Output the [x, y] coordinate of the center of the cell containing the given text.  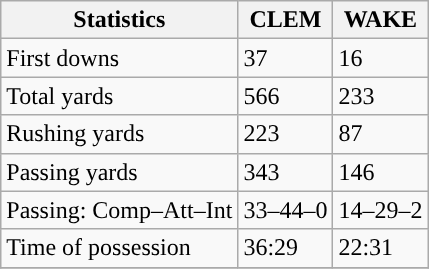
16 [380, 58]
36:29 [286, 248]
First downs [120, 58]
Rushing yards [120, 134]
Time of possession [120, 248]
Passing: Comp–Att–Int [120, 210]
87 [380, 134]
233 [380, 96]
Passing yards [120, 172]
14–29–2 [380, 210]
566 [286, 96]
CLEM [286, 20]
Total yards [120, 96]
WAKE [380, 20]
223 [286, 134]
37 [286, 58]
33–44–0 [286, 210]
343 [286, 172]
22:31 [380, 248]
Statistics [120, 20]
146 [380, 172]
